From the cell containing the given text, extract its center point as [x, y] coordinate. 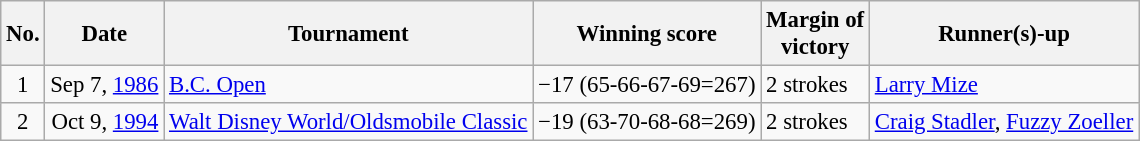
B.C. Open [348, 85]
Tournament [348, 34]
Runner(s)-up [1004, 34]
Walt Disney World/Oldsmobile Classic [348, 122]
No. [23, 34]
Margin ofvictory [816, 34]
−17 (65-66-67-69=267) [647, 85]
Craig Stadler, Fuzzy Zoeller [1004, 122]
−19 (63-70-68-68=269) [647, 122]
Larry Mize [1004, 85]
Oct 9, 1994 [104, 122]
2 [23, 122]
Winning score [647, 34]
Date [104, 34]
1 [23, 85]
Sep 7, 1986 [104, 85]
